Pinpoint the cell where the given text exists, returning its (x, y) midpoint coordinate. 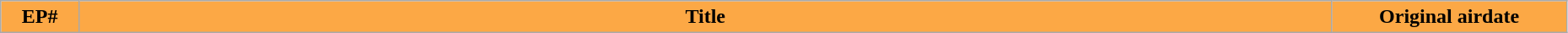
Original airdate (1449, 17)
EP# (40, 17)
Title (705, 17)
